Capture the cell that displays the provided text and extract its [X, Y] central coordinate. 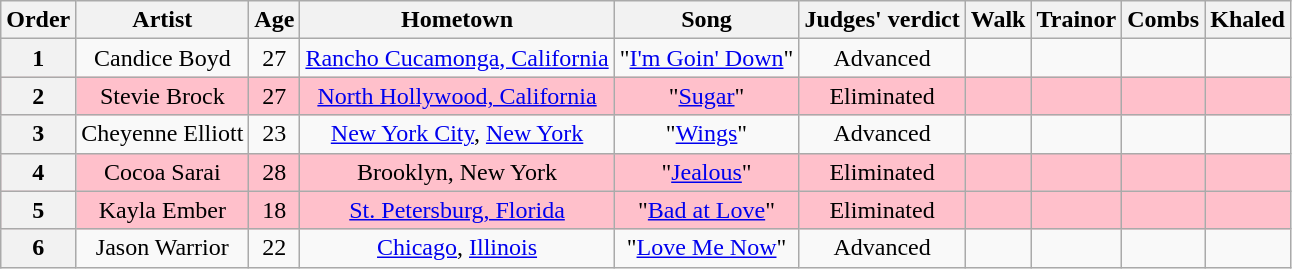
5 [38, 210]
Order [38, 20]
1 [38, 58]
6 [38, 248]
Trainor [1076, 20]
23 [274, 134]
22 [274, 248]
Cocoa Sarai [162, 172]
18 [274, 210]
St. Petersburg, Florida [457, 210]
4 [38, 172]
"Sugar" [706, 96]
Age [274, 20]
Hometown [457, 20]
28 [274, 172]
"Bad at Love" [706, 210]
Jason Warrior [162, 248]
Khaled [1248, 20]
"Jealous" [706, 172]
Cheyenne Elliott [162, 134]
Combs [1164, 20]
"Love Me Now" [706, 248]
Kayla Ember [162, 210]
"I'm Goin' Down" [706, 58]
North Hollywood, California [457, 96]
Song [706, 20]
Candice Boyd [162, 58]
Judges' verdict [882, 20]
Artist [162, 20]
"Wings" [706, 134]
Rancho Cucamonga, California [457, 58]
Stevie Brock [162, 96]
Brooklyn, New York [457, 172]
New York City, New York [457, 134]
Walk [998, 20]
3 [38, 134]
2 [38, 96]
Chicago, Illinois [457, 248]
